For the text-containing cell, return its midpoint in (X, Y) coordinate format. 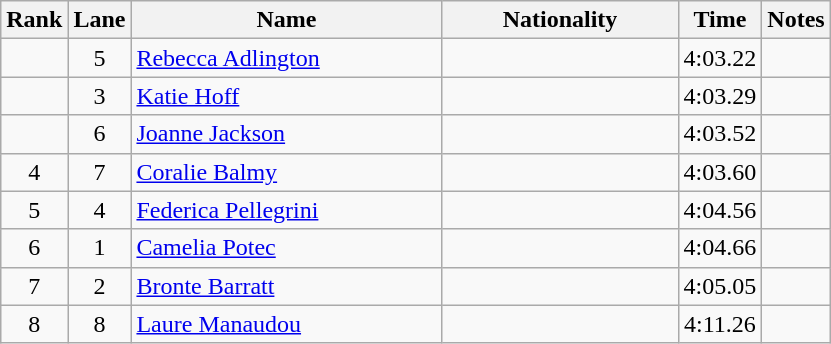
Camelia Potec (286, 248)
4:03.22 (720, 58)
Nationality (560, 20)
Rebecca Adlington (286, 58)
Joanne Jackson (286, 134)
Laure Manaudou (286, 324)
Federica Pellegrini (286, 210)
Time (720, 20)
Notes (796, 20)
4:11.26 (720, 324)
3 (100, 96)
Lane (100, 20)
4:04.66 (720, 248)
Coralie Balmy (286, 172)
Name (286, 20)
4:03.60 (720, 172)
4:05.05 (720, 286)
1 (100, 248)
Katie Hoff (286, 96)
Bronte Barratt (286, 286)
Rank (34, 20)
4:03.29 (720, 96)
4:03.52 (720, 134)
2 (100, 286)
4:04.56 (720, 210)
